Extract the (x, y) coordinate from the center of the cell holding the provided text.  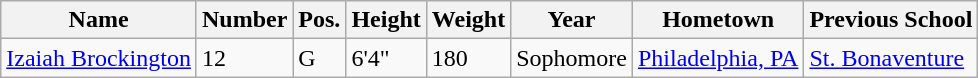
Izaiah Brockington (99, 58)
Hometown (718, 20)
Name (99, 20)
12 (244, 58)
Year (572, 20)
St. Bonaventure (891, 58)
Weight (468, 20)
Previous School (891, 20)
G (320, 58)
180 (468, 58)
Sophomore (572, 58)
Philadelphia, PA (718, 58)
6'4" (386, 58)
Number (244, 20)
Pos. (320, 20)
Height (386, 20)
